Return the (x, y) coordinate for the center point of the cell that contains the specified text.  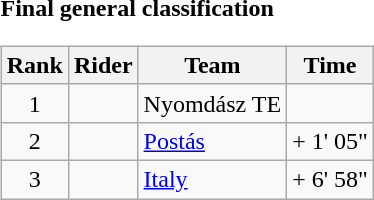
+ 6' 58" (330, 179)
Rider (103, 65)
Italy (212, 179)
1 (34, 103)
Nyomdász TE (212, 103)
Time (330, 65)
+ 1' 05" (330, 141)
Team (212, 65)
3 (34, 179)
Postás (212, 141)
Rank (34, 65)
2 (34, 141)
